Scan for the cell matching the given text and deliver its (x, y) coordinate at center. 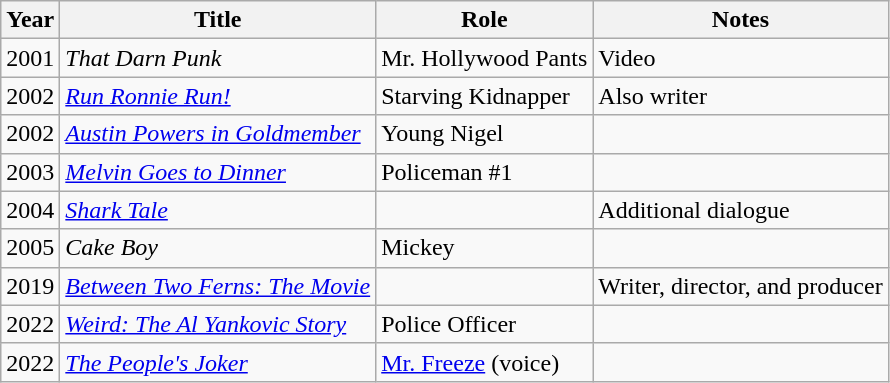
2001 (30, 58)
Title (218, 20)
Role (484, 20)
Additional dialogue (740, 210)
The People's Joker (218, 362)
Weird: The Al Yankovic Story (218, 324)
Between Two Ferns: The Movie (218, 286)
Cake Boy (218, 248)
Run Ronnie Run! (218, 96)
Notes (740, 20)
2003 (30, 172)
Mr. Hollywood Pants (484, 58)
Year (30, 20)
Video (740, 58)
Mickey (484, 248)
Policeman #1 (484, 172)
Police Officer (484, 324)
Melvin Goes to Dinner (218, 172)
Mr. Freeze (voice) (484, 362)
Also writer (740, 96)
That Darn Punk (218, 58)
Young Nigel (484, 134)
Writer, director, and producer (740, 286)
Shark Tale (218, 210)
Austin Powers in Goldmember (218, 134)
2004 (30, 210)
2005 (30, 248)
Starving Kidnapper (484, 96)
2019 (30, 286)
